Capture the cell that displays the provided text and extract its (X, Y) central coordinate. 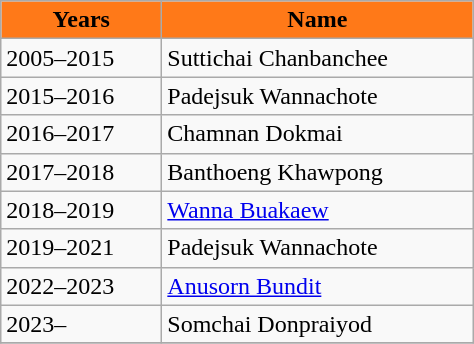
2022–2023 (82, 286)
Name (318, 20)
Chamnan Dokmai (318, 134)
2019–2021 (82, 248)
2005–2015 (82, 58)
Wanna Buakaew (318, 210)
2018–2019 (82, 210)
2023– (82, 324)
2015–2016 (82, 96)
Years (82, 20)
Anusorn Bundit (318, 286)
2016–2017 (82, 134)
Banthoeng Khawpong (318, 172)
2017–2018 (82, 172)
Somchai Donpraiyod (318, 324)
Suttichai Chanbanchee (318, 58)
